For the text-containing cell, return its midpoint in [x, y] coordinate format. 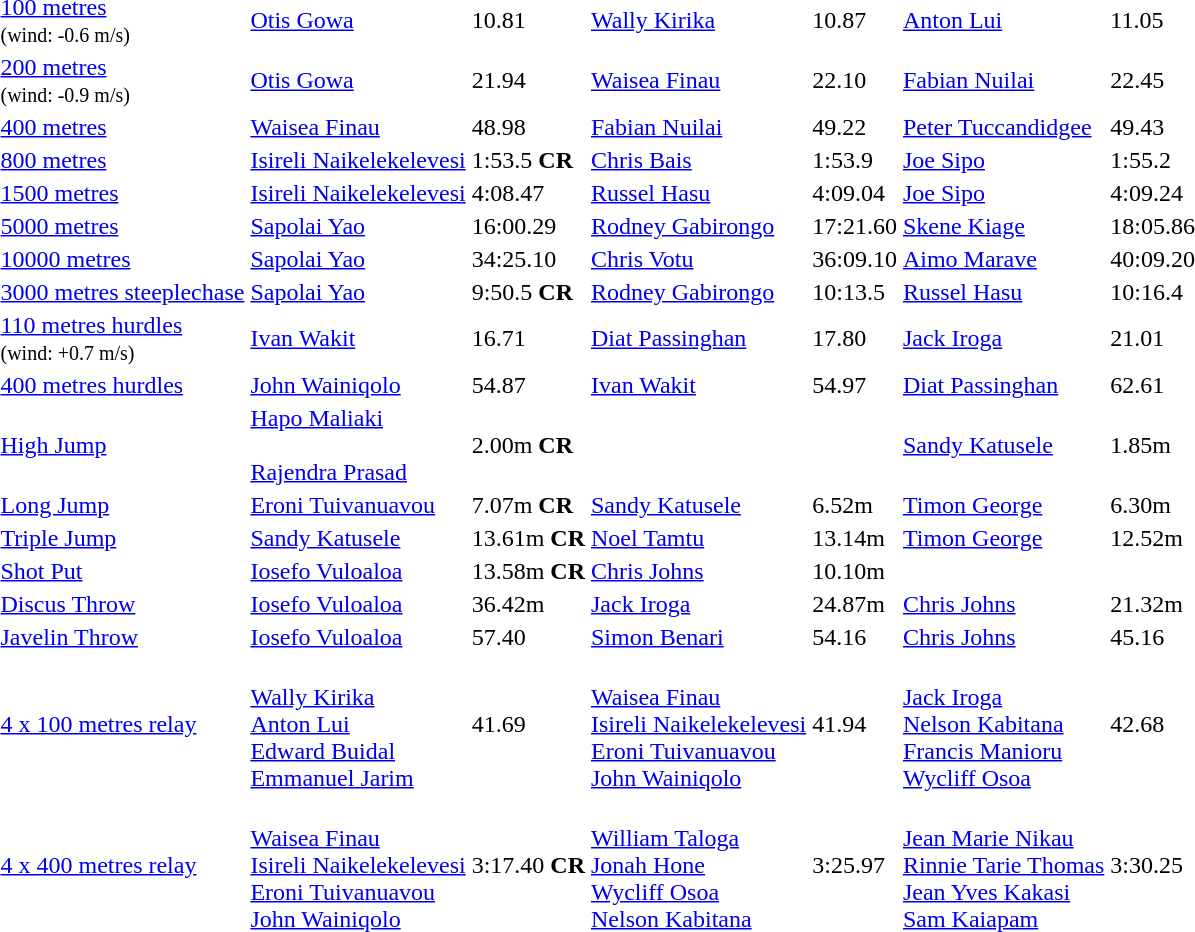
54.97 [855, 385]
57.40 [528, 637]
54.87 [528, 385]
9:50.5 CR [528, 292]
13.61m CR [528, 538]
4:08.47 [528, 193]
22.10 [855, 80]
Hapo Maliaki Rajendra Prasad [358, 445]
2.00m CR [528, 445]
34:25.10 [528, 259]
48.98 [528, 127]
Noel Tamtu [699, 538]
4:09.04 [855, 193]
16.71 [528, 338]
Wally KirikaAnton LuiEdward BuidalEmmanuel Jarim [358, 724]
John Wainiqolo [358, 385]
21.94 [528, 80]
13.14m [855, 538]
54.16 [855, 637]
Peter Tuccandidgee [1003, 127]
17:21.60 [855, 226]
10.10m [855, 571]
7.07m CR [528, 505]
Aimo Marave [1003, 259]
Jack IrogaNelson KabitanaFrancis ManioruWycliff Osoa [1003, 724]
36.42m [528, 604]
1:53.9 [855, 160]
Eroni Tuivanuavou [358, 505]
Skene Kiage [1003, 226]
Otis Gowa [358, 80]
Simon Benari [699, 637]
13.58m CR [528, 571]
Waisea FinauIsireli NaikelekelevesiEroni TuivanuavouJohn Wainiqolo [699, 724]
Chris Bais [699, 160]
16:00.29 [528, 226]
10:13.5 [855, 292]
Chris Votu [699, 259]
17.80 [855, 338]
41.69 [528, 724]
1:53.5 CR [528, 160]
36:09.10 [855, 259]
49.22 [855, 127]
41.94 [855, 724]
24.87m [855, 604]
6.52m [855, 505]
